Identify which cell holds the provided text, then report its (x, y) central coordinate. 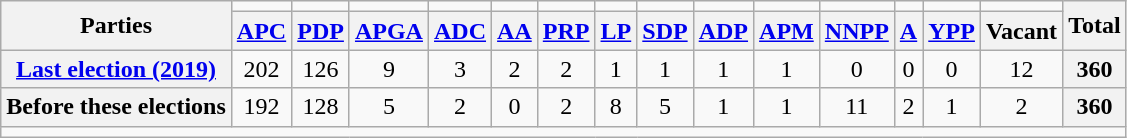
PDP (321, 31)
ADP (723, 31)
NNPP (856, 31)
192 (261, 107)
Total (1095, 26)
AA (515, 31)
PRP (566, 31)
APC (261, 31)
APGA (388, 31)
Before these elections (116, 107)
9 (388, 69)
YPP (952, 31)
12 (1021, 69)
126 (321, 69)
A (908, 31)
3 (460, 69)
LP (616, 31)
SDP (665, 31)
Vacant (1021, 31)
APM (787, 31)
Parties (116, 26)
11 (856, 107)
Last election (2019) (116, 69)
128 (321, 107)
8 (616, 107)
202 (261, 69)
ADC (460, 31)
